Find where the given text appears and provide that cell's center as [x, y] coordinate. 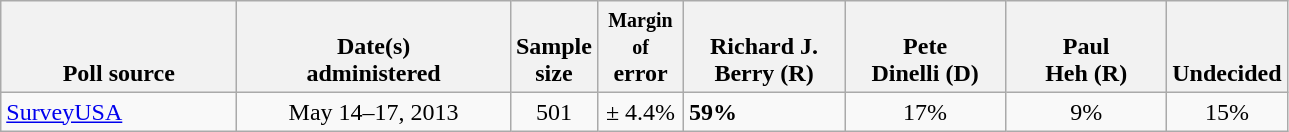
Date(s)administered [374, 47]
± 4.4% [640, 112]
Undecided [1227, 47]
501 [554, 112]
PeteDinelli (D) [926, 47]
SurveyUSA [119, 112]
May 14–17, 2013 [374, 112]
17% [926, 112]
9% [1086, 112]
Margin oferror [640, 47]
Richard J.Berry (R) [764, 47]
Samplesize [554, 47]
PaulHeh (R) [1086, 47]
15% [1227, 112]
59% [764, 112]
Poll source [119, 47]
